Detect which cell encompasses the target text, then output its (x, y) center coordinate. 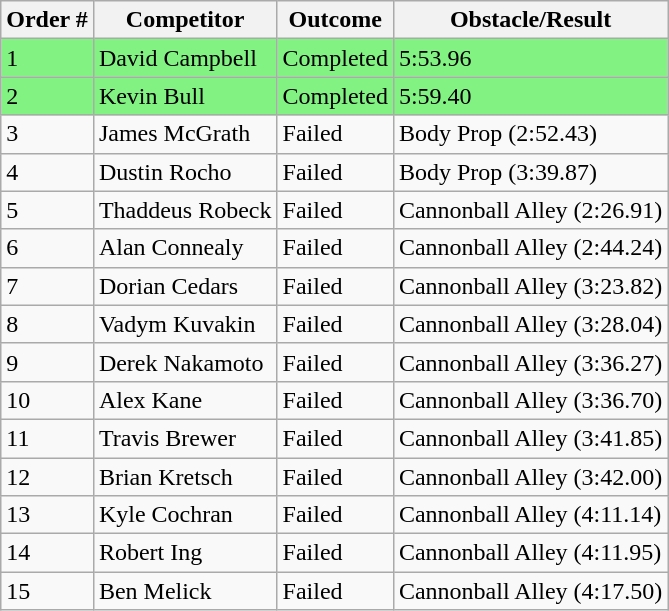
11 (48, 438)
10 (48, 400)
Travis Brewer (185, 438)
Cannonball Alley (3:36.27) (530, 362)
Vadym Kuvakin (185, 324)
Alan Connealy (185, 248)
5:59.40 (530, 96)
Order # (48, 20)
Kyle Cochran (185, 515)
6 (48, 248)
Competitor (185, 20)
Cannonball Alley (4:17.50) (530, 591)
3 (48, 134)
15 (48, 591)
7 (48, 286)
Robert Ing (185, 553)
13 (48, 515)
12 (48, 477)
Derek Nakamoto (185, 362)
8 (48, 324)
Thaddeus Robeck (185, 210)
Outcome (335, 20)
Ben Melick (185, 591)
Dustin Rocho (185, 172)
5 (48, 210)
Cannonball Alley (2:26.91) (530, 210)
Cannonball Alley (3:28.04) (530, 324)
Kevin Bull (185, 96)
James McGrath (185, 134)
Body Prop (2:52.43) (530, 134)
Cannonball Alley (3:41.85) (530, 438)
5:53.96 (530, 58)
1 (48, 58)
Cannonball Alley (2:44.24) (530, 248)
Cannonball Alley (3:36.70) (530, 400)
Brian Kretsch (185, 477)
Obstacle/Result (530, 20)
Cannonball Alley (3:42.00) (530, 477)
2 (48, 96)
Dorian Cedars (185, 286)
9 (48, 362)
David Campbell (185, 58)
14 (48, 553)
Alex Kane (185, 400)
Body Prop (3:39.87) (530, 172)
Cannonball Alley (3:23.82) (530, 286)
Cannonball Alley (4:11.95) (530, 553)
4 (48, 172)
Cannonball Alley (4:11.14) (530, 515)
